Determine the [X, Y] coordinate at the center of the cell enclosing the given text.  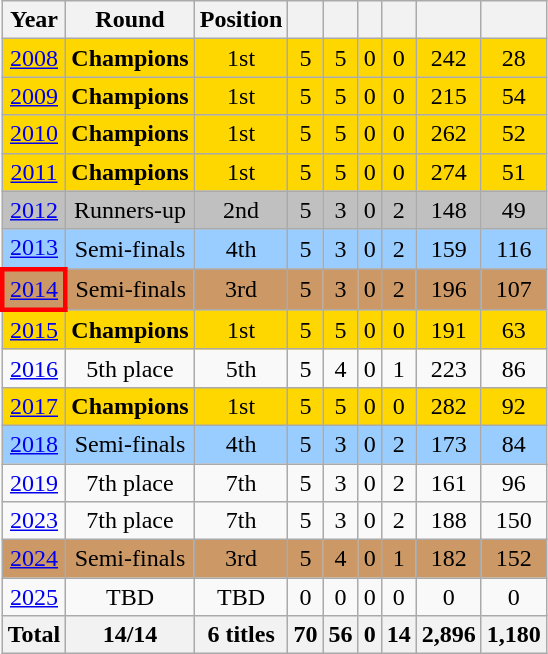
5th [241, 368]
159 [448, 249]
215 [448, 96]
2,896 [448, 635]
Runners-up [130, 210]
188 [448, 521]
2014 [34, 290]
2018 [34, 444]
2025 [34, 597]
51 [514, 172]
2024 [34, 559]
2015 [34, 330]
274 [448, 172]
Year [34, 20]
54 [514, 96]
6 titles [241, 635]
182 [448, 559]
5th place [130, 368]
49 [514, 210]
Total [34, 635]
96 [514, 483]
107 [514, 290]
92 [514, 406]
52 [514, 134]
116 [514, 249]
56 [340, 635]
223 [448, 368]
2010 [34, 134]
84 [514, 444]
28 [514, 58]
14 [398, 635]
196 [448, 290]
2023 [34, 521]
2011 [34, 172]
262 [448, 134]
152 [514, 559]
1,180 [514, 635]
Round [130, 20]
148 [448, 210]
2019 [34, 483]
86 [514, 368]
Position [241, 20]
63 [514, 330]
14/14 [130, 635]
2013 [34, 249]
70 [306, 635]
242 [448, 58]
2012 [34, 210]
2008 [34, 58]
282 [448, 406]
2009 [34, 96]
2nd [241, 210]
2016 [34, 368]
2017 [34, 406]
150 [514, 521]
161 [448, 483]
173 [448, 444]
191 [448, 330]
